Pinpoint the cell where the given text exists, returning its [x, y] midpoint coordinate. 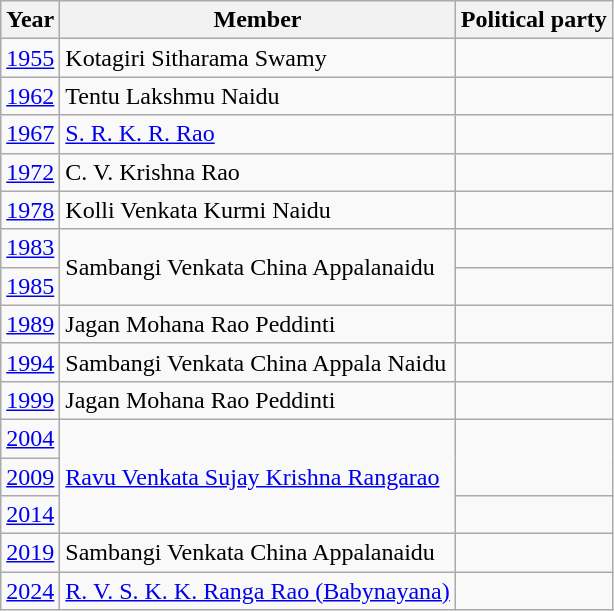
1985 [30, 286]
Ravu Venkata Sujay Krishna Rangarao [258, 476]
2009 [30, 477]
1978 [30, 210]
1967 [30, 134]
1989 [30, 324]
R. V. S. K. K. Ranga Rao (Babynayana) [258, 591]
Sambangi Venkata China Appala Naidu [258, 362]
C. V. Krishna Rao [258, 172]
Kotagiri Sitharama Swamy [258, 58]
S. R. K. R. Rao [258, 134]
1955 [30, 58]
Member [258, 20]
1994 [30, 362]
2019 [30, 553]
Tentu Lakshmu Naidu [258, 96]
1972 [30, 172]
Year [30, 20]
1999 [30, 400]
2014 [30, 515]
1962 [30, 96]
2004 [30, 438]
2024 [30, 591]
1983 [30, 248]
Kolli Venkata Kurmi Naidu [258, 210]
Political party [534, 20]
